From the cell containing the given text, extract its center point as (X, Y) coordinate. 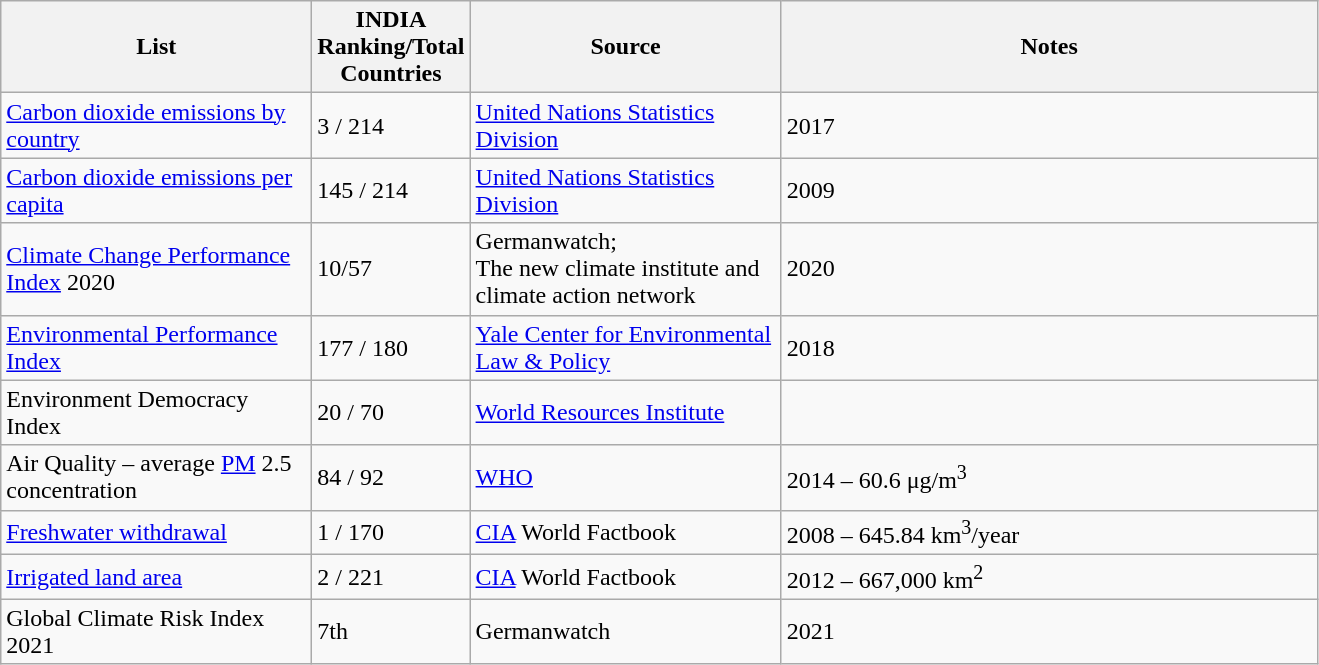
2014 – 60.6 μg/m3 (1049, 478)
Carbon dioxide emissions by country (156, 126)
Notes (1049, 47)
177 / 180 (391, 348)
20 / 70 (391, 412)
Germanwatch (626, 632)
84 / 92 (391, 478)
145 / 214 (391, 190)
1 / 170 (391, 532)
Carbon dioxide emissions per capita (156, 190)
Environment Democracy Index (156, 412)
WHO (626, 478)
Global Climate Risk Index 2021 (156, 632)
Freshwater withdrawal (156, 532)
2018 (1049, 348)
World Resources Institute (626, 412)
Yale Center for Environmental Law & Policy (626, 348)
INDIA Ranking/Total Countries (391, 47)
Climate Change Performance Index 2020 (156, 269)
2008 – 645.84 km3/year (1049, 532)
Source (626, 47)
2012 – 667,000 km2 (1049, 578)
2017 (1049, 126)
7th (391, 632)
2 / 221 (391, 578)
List (156, 47)
Irrigated land area (156, 578)
Environmental Performance Index (156, 348)
Germanwatch;The new climate institute and climate action network (626, 269)
2009 (1049, 190)
10/57 (391, 269)
2021 (1049, 632)
Air Quality – average PM 2.5 concentration (156, 478)
3 / 214 (391, 126)
2020 (1049, 269)
